Scan for the cell matching the given text and deliver its [x, y] coordinate at center. 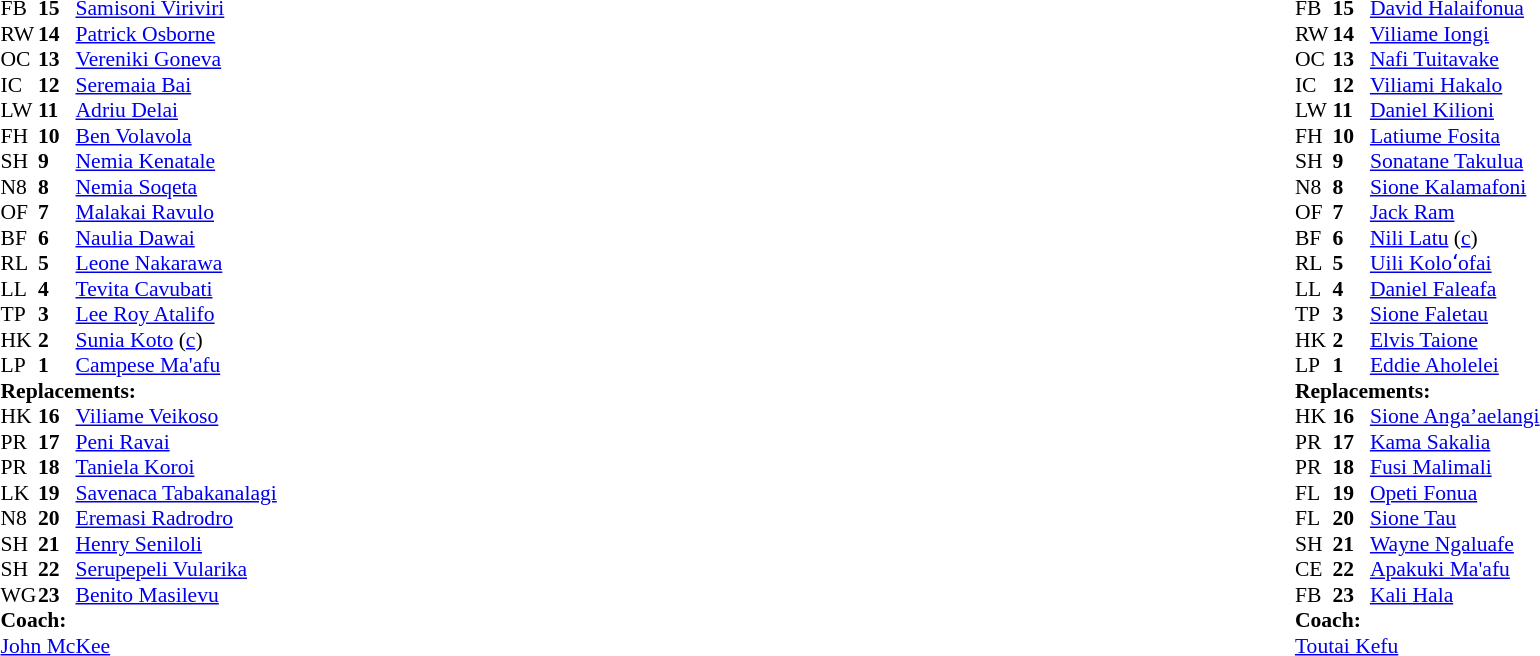
Serupepeli Vularika [176, 569]
Sonatane Takulua [1455, 161]
Naulia Dawai [176, 238]
WG [19, 595]
CE [1314, 569]
FB [1314, 595]
Wayne Ngaluafe [1455, 544]
Vereniki Goneva [176, 59]
Lee Roy Atalifo [176, 315]
Daniel Kilioni [1455, 111]
Adriu Delai [176, 111]
Tevita Cavubati [176, 289]
Nafi Tuitavake [1455, 59]
Ben Volavola [176, 136]
Nemia Kenatale [176, 161]
Viliami Hakalo [1455, 85]
Uili Koloʻofai [1455, 263]
Peni Ravai [176, 442]
Sunia Koto (c) [176, 340]
Opeti Fonua [1455, 493]
Henry Seniloli [176, 544]
Seremaia Bai [176, 85]
Savenaca Tabakanalagi [176, 493]
Latiume Fosita [1455, 136]
Daniel Faleafa [1455, 289]
Fusi Malimali [1455, 467]
Viliame Iongi [1455, 34]
Kali Hala [1455, 595]
LK [19, 493]
Benito Masilevu [176, 595]
Kama Sakalia [1455, 442]
Viliame Veikoso [176, 417]
Eddie Aholelei [1455, 365]
Sione Anga’aelangi [1455, 417]
Patrick Osborne [176, 34]
Sione Tau [1455, 519]
Jack Ram [1455, 213]
Nemia Soqeta [176, 187]
Elvis Taione [1455, 340]
Taniela Koroi [176, 467]
Nili Latu (c) [1455, 238]
Campese Ma'afu [176, 365]
Leone Nakarawa [176, 263]
Sione Kalamafoni [1455, 187]
Apakuki Ma'afu [1455, 569]
Malakai Ravulo [176, 213]
Eremasi Radrodro [176, 519]
Sione Faletau [1455, 315]
